Find where the given text appears and provide that cell's center as (X, Y) coordinate. 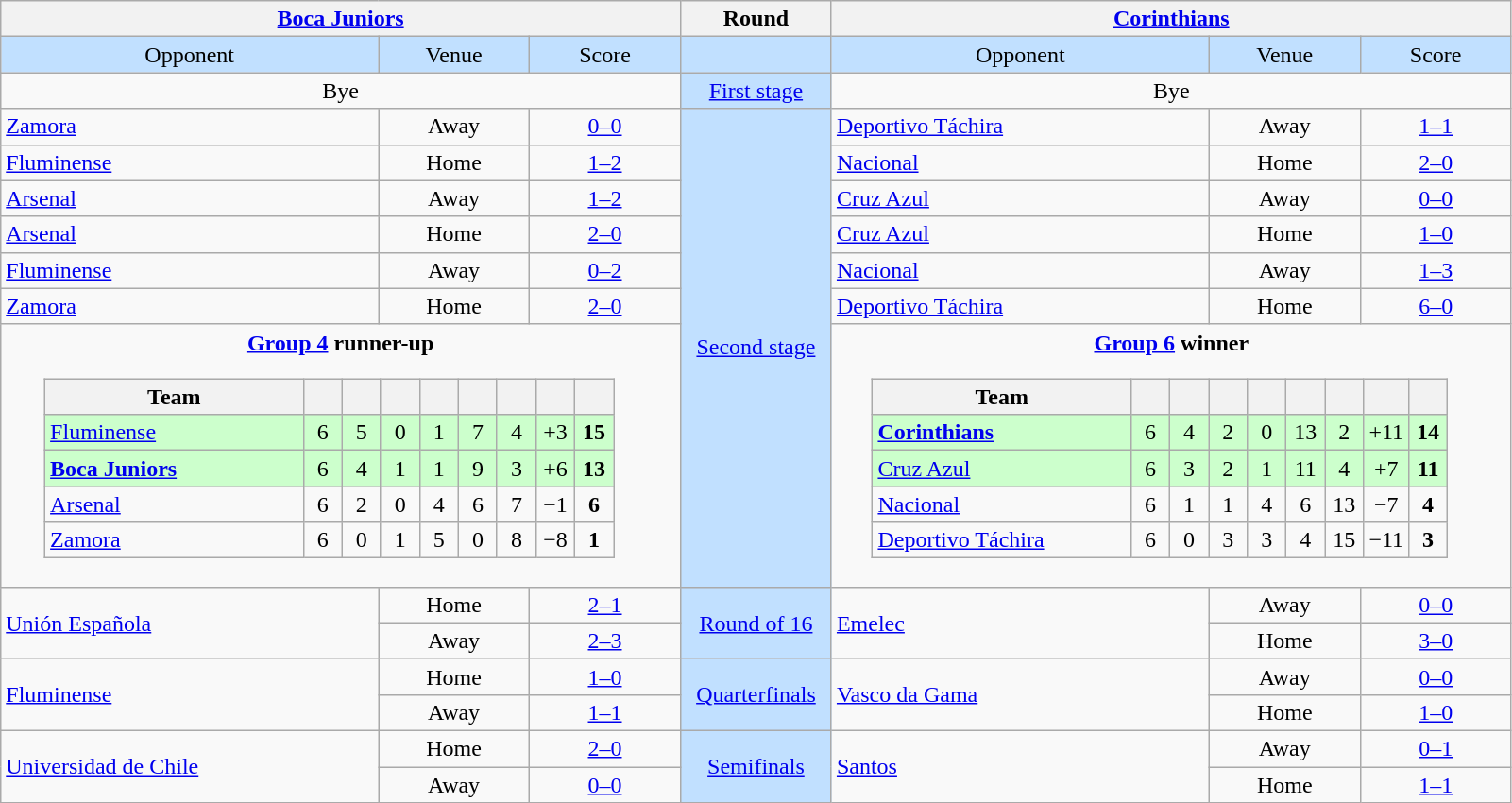
Round of 16 (756, 623)
Semifinals (756, 766)
Emelec (1020, 623)
Unión Española (190, 623)
1–3 (1436, 270)
Group 4 runner-up Team Fluminense 6 5 0 1 7 4 +3 15 Boca Juniors 6 4 1 1 9 3 +6 13 Arsenal 6 2 0 4 6 7 −1 6 Zamora 6 0 1 5 0 8 −8 1 (341, 455)
2–1 (605, 605)
−7 (1386, 504)
+6 (555, 469)
−1 (555, 504)
+11 (1386, 433)
−11 (1386, 540)
Second stage (756, 348)
Universidad de Chile (190, 766)
+7 (1386, 469)
3–0 (1436, 641)
Vasco da Gama (1020, 694)
14 (1428, 433)
−8 (555, 540)
0–2 (605, 270)
Santos (1020, 766)
2–3 (605, 641)
Round (756, 19)
8 (516, 540)
+3 (555, 433)
Group 6 winner Team Corinthians 6 4 2 0 13 2 +11 14 Cruz Azul 6 3 2 1 11 4 +7 11 Nacional 6 1 1 4 6 13 −7 4 Deportivo Táchira 6 0 3 3 4 15 −11 3 (1171, 455)
First stage (756, 91)
6–0 (1436, 306)
0–1 (1436, 748)
9 (478, 469)
Quarterfinals (756, 694)
